Return (X, Y) of the center of cell containing provided text 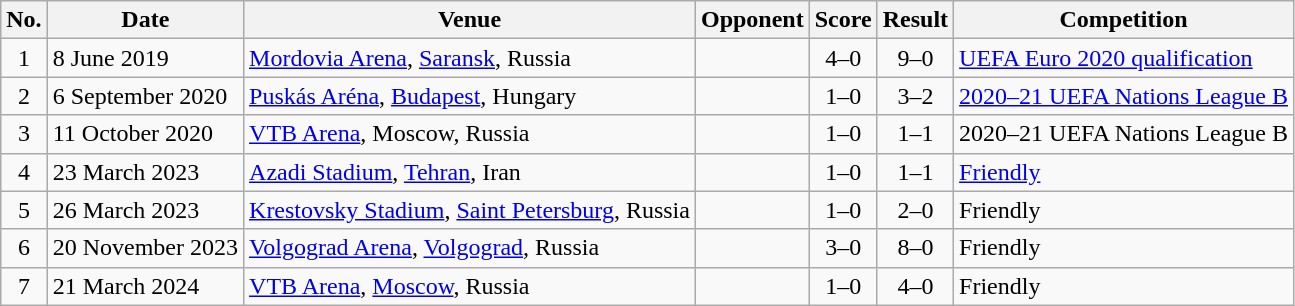
Venue (470, 20)
Competition (1124, 20)
7 (24, 286)
2 (24, 96)
Puskás Aréna, Budapest, Hungary (470, 96)
3–0 (843, 248)
23 March 2023 (145, 172)
Azadi Stadium, Tehran, Iran (470, 172)
2–0 (915, 210)
4 (24, 172)
Volgograd Arena, Volgograd, Russia (470, 248)
21 March 2024 (145, 286)
1 (24, 58)
Krestovsky Stadium, Saint Petersburg, Russia (470, 210)
8–0 (915, 248)
Opponent (752, 20)
20 November 2023 (145, 248)
3 (24, 134)
6 September 2020 (145, 96)
5 (24, 210)
3–2 (915, 96)
Score (843, 20)
26 March 2023 (145, 210)
No. (24, 20)
Mordovia Arena, Saransk, Russia (470, 58)
Date (145, 20)
11 October 2020 (145, 134)
8 June 2019 (145, 58)
6 (24, 248)
UEFA Euro 2020 qualification (1124, 58)
9–0 (915, 58)
Result (915, 20)
